Detect which cell encompasses the target text, then output its [X, Y] center coordinate. 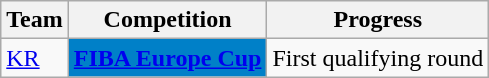
Team [35, 20]
Competition [168, 20]
KR [35, 58]
First qualifying round [378, 58]
FIBA Europe Cup [168, 58]
Progress [378, 20]
